Scan for the cell matching the given text and deliver its (X, Y) coordinate at center. 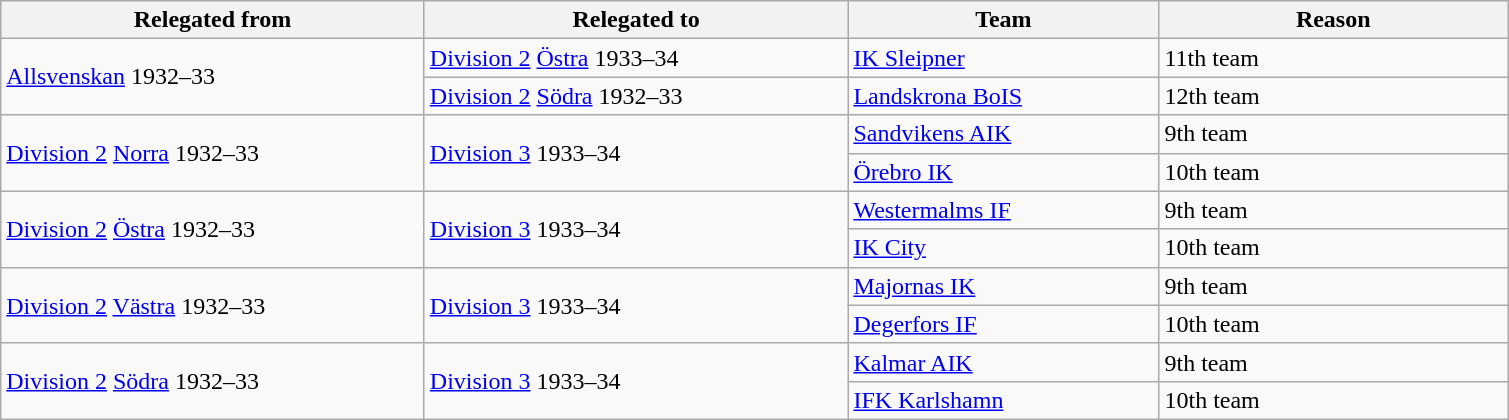
Örebro IK (1004, 172)
Kalmar AIK (1004, 362)
Division 2 Östra 1933–34 (636, 58)
Westermalms IF (1004, 210)
Relegated from (213, 20)
Landskrona BoIS (1004, 96)
Reason (1334, 20)
Sandvikens AIK (1004, 134)
Allsvenskan 1932–33 (213, 77)
IFK Karlshamn (1004, 400)
Team (1004, 20)
IK City (1004, 248)
Division 2 Norra 1932–33 (213, 153)
Relegated to (636, 20)
12th team (1334, 96)
IK Sleipner (1004, 58)
Majornas IK (1004, 286)
Degerfors IF (1004, 324)
11th team (1334, 58)
Division 2 Östra 1932–33 (213, 229)
Division 2 Västra 1932–33 (213, 305)
